Provide the [x, y] coordinate of the cell's center where the given text is located.  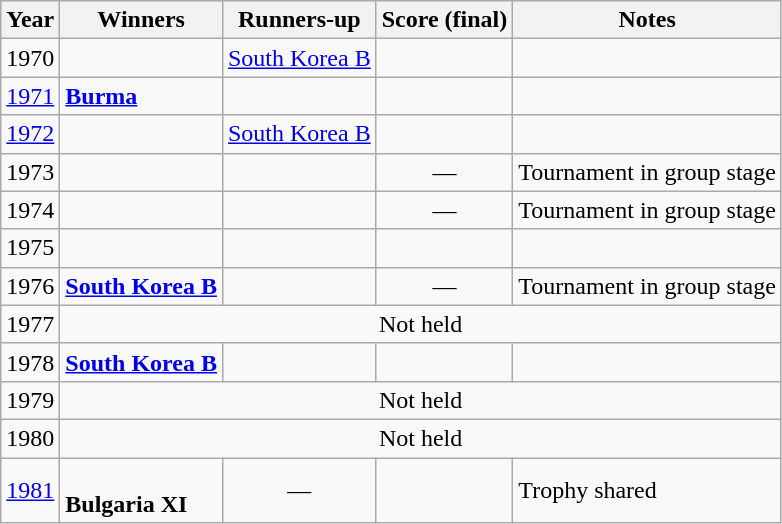
1975 [30, 248]
1979 [30, 400]
1976 [30, 286]
Runners-up [299, 20]
1973 [30, 172]
Winners [142, 20]
1971 [30, 96]
1978 [30, 362]
1980 [30, 438]
Notes [648, 20]
1970 [30, 58]
1974 [30, 210]
1981 [30, 490]
1972 [30, 134]
Burma [142, 96]
Year [30, 20]
Bulgaria XI [142, 490]
1977 [30, 324]
Trophy shared [648, 490]
Score (final) [444, 20]
